Pinpoint the cell where the given text exists, returning its (X, Y) midpoint coordinate. 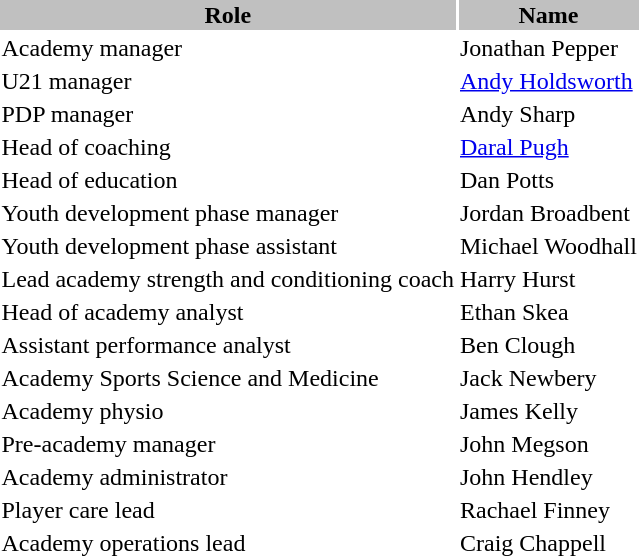
Ethan Skea (549, 312)
Academy physio (228, 411)
James Kelly (549, 411)
Name (549, 15)
Daral Pugh (549, 147)
Pre-academy manager (228, 444)
John Hendley (549, 477)
Jonathan Pepper (549, 48)
Michael Woodhall (549, 246)
Head of academy analyst (228, 312)
U21 manager (228, 81)
John Megson (549, 444)
Ben Clough (549, 345)
Head of education (228, 180)
Andy Sharp (549, 114)
Role (228, 15)
Youth development phase manager (228, 213)
Assistant performance analyst (228, 345)
Head of coaching (228, 147)
Andy Holdsworth (549, 81)
Player care lead (228, 510)
Harry Hurst (549, 279)
Jack Newbery (549, 378)
Jordan Broadbent (549, 213)
Rachael Finney (549, 510)
Academy administrator (228, 477)
Youth development phase assistant (228, 246)
PDP manager (228, 114)
Lead academy strength and conditioning coach (228, 279)
Academy manager (228, 48)
Academy Sports Science and Medicine (228, 378)
Dan Potts (549, 180)
